Determine the (X, Y) coordinate at the center of the cell enclosing the given text.  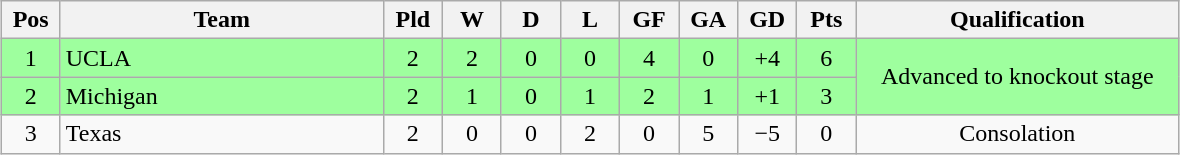
GF (650, 20)
Consolation (1018, 134)
−5 (768, 134)
W (472, 20)
Advanced to knockout stage (1018, 77)
Qualification (1018, 20)
D (530, 20)
GD (768, 20)
+4 (768, 58)
UCLA (222, 58)
Pos (30, 20)
Pts (826, 20)
GA (708, 20)
Pld (412, 20)
6 (826, 58)
4 (650, 58)
Team (222, 20)
5 (708, 134)
Texas (222, 134)
+1 (768, 96)
Michigan (222, 96)
L (590, 20)
